Pinpoint the cell where the given text exists, returning its [X, Y] midpoint coordinate. 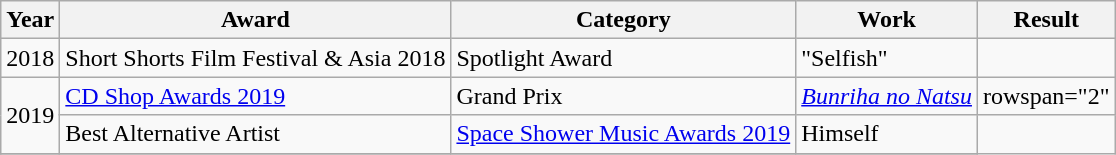
2019 [30, 115]
2018 [30, 58]
Result [1046, 20]
Best Alternative Artist [256, 134]
Spotlight Award [624, 58]
Short Shorts Film Festival & Asia 2018 [256, 58]
rowspan="2" [1046, 96]
Category [624, 20]
Grand Prix [624, 96]
Work [887, 20]
Year [30, 20]
Himself [887, 134]
Award [256, 20]
CD Shop Awards 2019 [256, 96]
"Selfish" [887, 58]
Bunriha no Natsu [887, 96]
Space Shower Music Awards 2019 [624, 134]
